Locate the cell with the specified text and output its [x, y] center coordinate. 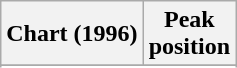
Peakposition [189, 34]
Chart (1996) [72, 34]
